Capture the cell that displays the provided text and extract its (x, y) central coordinate. 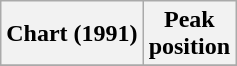
Peakposition (189, 34)
Chart (1991) (72, 34)
